Output the (x, y) coordinate of the center of the cell containing the given text.  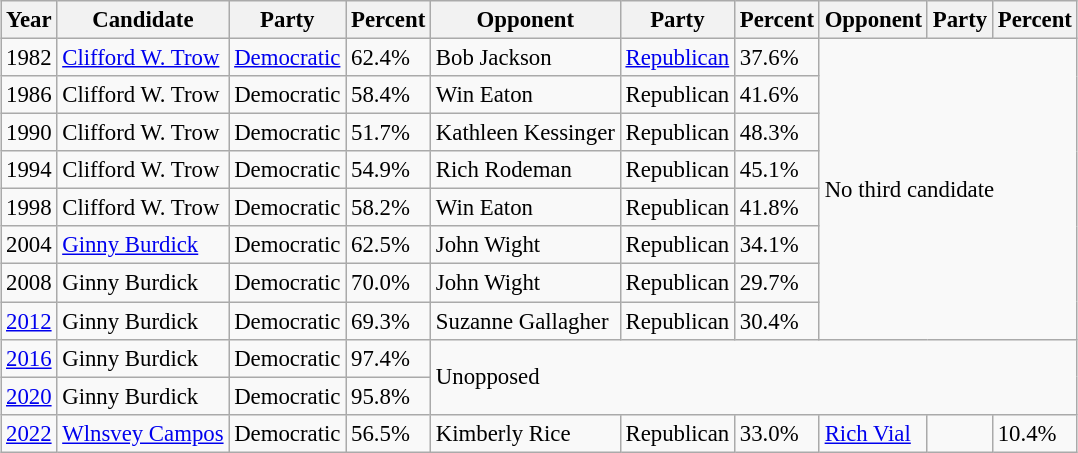
30.4% (778, 321)
1982 (29, 57)
29.7% (778, 283)
Bob Jackson (526, 57)
69.3% (388, 321)
Candidate (143, 20)
45.1% (778, 170)
62.5% (388, 245)
48.3% (778, 133)
37.6% (778, 57)
2004 (29, 245)
2022 (29, 433)
Kimberly Rice (526, 433)
10.4% (1034, 433)
2016 (29, 358)
41.6% (778, 95)
Kathleen Kessinger (526, 133)
Rich Rodeman (526, 170)
Rich Vial (873, 433)
Year (29, 20)
62.4% (388, 57)
58.2% (388, 208)
51.7% (388, 133)
1990 (29, 133)
No third candidate (948, 188)
Wlnsvey Campos (143, 433)
33.0% (778, 433)
1994 (29, 170)
2020 (29, 396)
95.8% (388, 396)
Unopposed (754, 376)
58.4% (388, 95)
1986 (29, 95)
70.0% (388, 283)
34.1% (778, 245)
2012 (29, 321)
2008 (29, 283)
54.9% (388, 170)
56.5% (388, 433)
Suzanne Gallagher (526, 321)
1998 (29, 208)
41.8% (778, 208)
97.4% (388, 358)
